Return (x, y) of the center of cell containing provided text 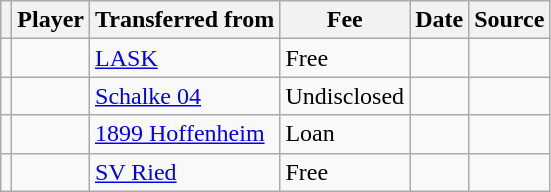
Transferred from (185, 20)
Source (510, 20)
LASK (185, 58)
Player (51, 20)
Date (440, 20)
Undisclosed (345, 96)
Fee (345, 20)
1899 Hoffenheim (185, 134)
SV Ried (185, 172)
Loan (345, 134)
Schalke 04 (185, 96)
